Provide the [x, y] coordinate of the cell's center where the given text is located.  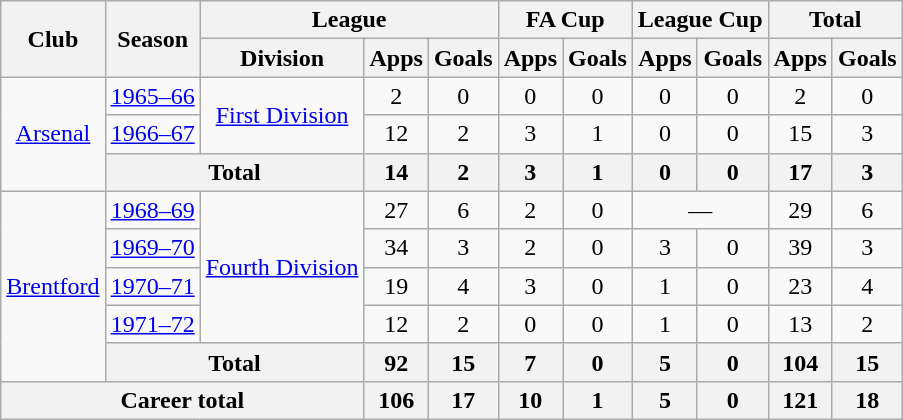
19 [396, 286]
29 [800, 210]
Career total [182, 400]
7 [530, 362]
1969–70 [152, 248]
27 [396, 210]
— [700, 210]
10 [530, 400]
106 [396, 400]
Arsenal [53, 134]
Brentford [53, 286]
39 [800, 248]
League [349, 20]
Club [53, 39]
Division [282, 58]
1968–69 [152, 210]
1971–72 [152, 324]
Season [152, 39]
121 [800, 400]
18 [867, 400]
92 [396, 362]
FA Cup [565, 20]
23 [800, 286]
34 [396, 248]
104 [800, 362]
1970–71 [152, 286]
1966–67 [152, 134]
1965–66 [152, 96]
13 [800, 324]
First Division [282, 115]
League Cup [700, 20]
14 [396, 172]
Fourth Division [282, 267]
